Locate the cell with the specified text and output its [X, Y] center coordinate. 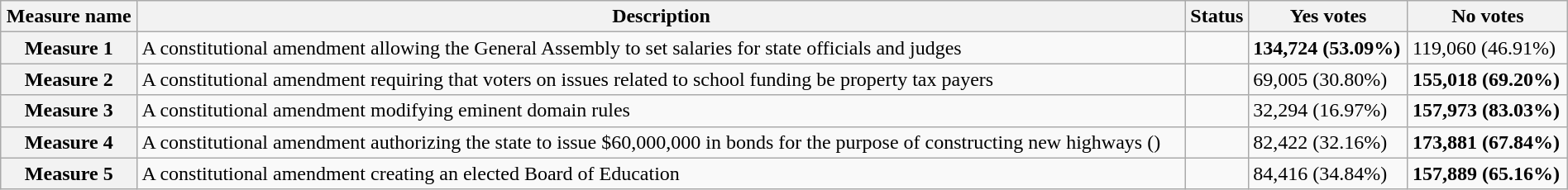
Yes votes [1328, 17]
A constitutional amendment allowing the General Assembly to set salaries for state officials and judges [662, 48]
A constitutional amendment authorizing the state to issue $60,000,000 in bonds for the purpose of constructing new highways () [662, 142]
157,973 (83.03%) [1487, 111]
A constitutional amendment creating an elected Board of Education [662, 173]
157,889 (65.16%) [1487, 173]
Measure name [69, 17]
Measure 4 [69, 142]
119,060 (46.91%) [1487, 48]
82,422 (32.16%) [1328, 142]
Status [1217, 17]
A constitutional amendment modifying eminent domain rules [662, 111]
Measure 3 [69, 111]
84,416 (34.84%) [1328, 173]
No votes [1487, 17]
155,018 (69.20%) [1487, 79]
134,724 (53.09%) [1328, 48]
Measure 2 [69, 79]
Measure 5 [69, 173]
Description [662, 17]
69,005 (30.80%) [1328, 79]
Measure 1 [69, 48]
173,881 (67.84%) [1487, 142]
A constitutional amendment requiring that voters on issues related to school funding be property tax payers [662, 79]
32,294 (16.97%) [1328, 111]
